Extract the [X, Y] coordinate from the center of the cell holding the provided text.  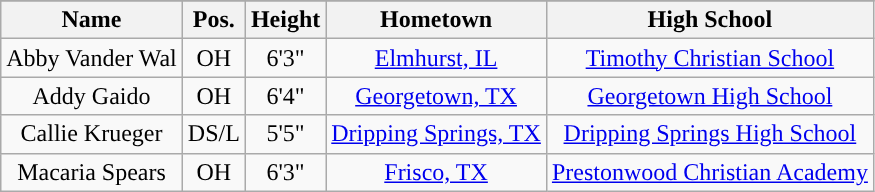
DS/L [214, 134]
Prestonwood Christian Academy [710, 172]
Callie Krueger [92, 134]
Georgetown, TX [436, 96]
6'4" [285, 96]
Frisco, TX [436, 172]
Abby Vander Wal [92, 58]
Timothy Christian School [710, 58]
Height [285, 20]
Dripping Springs High School [710, 134]
Hometown [436, 20]
Georgetown High School [710, 96]
Dripping Springs, TX [436, 134]
Pos. [214, 20]
Addy Gaido [92, 96]
Macaria Spears [92, 172]
5'5" [285, 134]
Name [92, 20]
High School [710, 20]
Elmhurst, IL [436, 58]
